Search for the cell housing the specified text and yield its [X, Y] center coordinate. 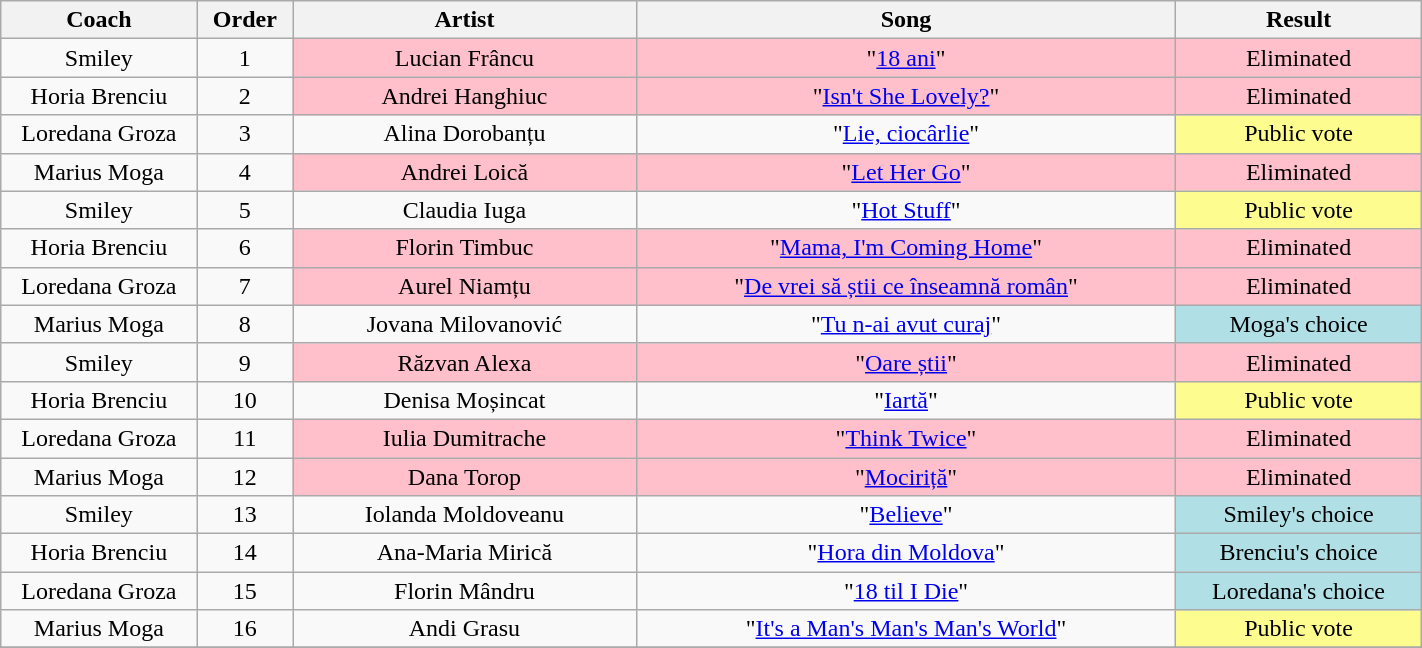
Andi Grasu [464, 629]
Iulia Dumitrache [464, 438]
Artist [464, 20]
"Iartă" [906, 400]
13 [245, 515]
"Mociriță" [906, 477]
"Isn't She Lovely?" [906, 96]
Loredana's choice [1298, 591]
Moga's choice [1298, 324]
Florin Mândru [464, 591]
Ana-Maria Mirică [464, 553]
"18 til I Die" [906, 591]
"Believe" [906, 515]
6 [245, 248]
Iolanda Moldoveanu [464, 515]
"18 ani" [906, 58]
Result [1298, 20]
"De vrei să știi ce înseamnă român" [906, 286]
"Oare știi" [906, 362]
2 [245, 96]
Order [245, 20]
12 [245, 477]
Aurel Niamțu [464, 286]
Smiley's choice [1298, 515]
10 [245, 400]
Andrei Loică [464, 172]
5 [245, 210]
Lucian Frâncu [464, 58]
11 [245, 438]
Brenciu's choice [1298, 553]
"Let Her Go" [906, 172]
14 [245, 553]
"Hora din Moldova" [906, 553]
Florin Timbuc [464, 248]
Jovana Milovanović [464, 324]
Song [906, 20]
"Think Twice" [906, 438]
"Hot Stuff" [906, 210]
16 [245, 629]
15 [245, 591]
Dana Torop [464, 477]
9 [245, 362]
Claudia Iuga [464, 210]
"Tu n-ai avut curaj" [906, 324]
Andrei Hanghiuc [464, 96]
Denisa Moșincat [464, 400]
Coach [99, 20]
7 [245, 286]
"Lie, ciocârlie" [906, 134]
Alina Dorobanțu [464, 134]
1 [245, 58]
8 [245, 324]
3 [245, 134]
Răzvan Alexa [464, 362]
4 [245, 172]
"It's a Man's Man's Man's World" [906, 629]
"Mama, I'm Coming Home" [906, 248]
